Output the (x, y) coordinate of the center of the cell containing the given text.  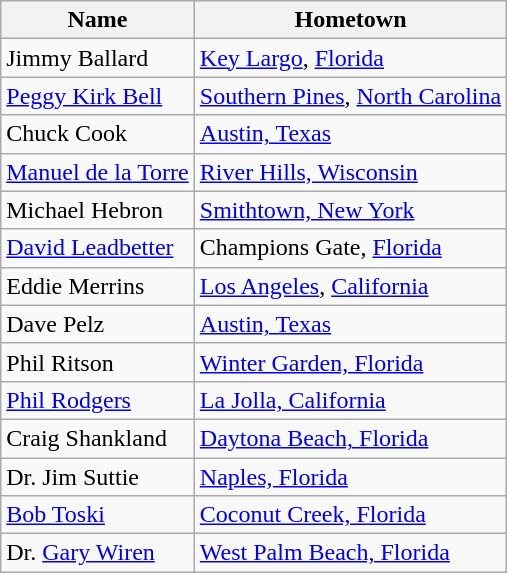
Dr. Gary Wiren (98, 553)
Smithtown, New York (350, 210)
Dave Pelz (98, 324)
West Palm Beach, Florida (350, 553)
La Jolla, California (350, 400)
Michael Hebron (98, 210)
Peggy Kirk Bell (98, 96)
Winter Garden, Florida (350, 362)
Name (98, 20)
Champions Gate, Florida (350, 248)
Chuck Cook (98, 134)
River Hills, Wisconsin (350, 172)
Craig Shankland (98, 438)
Daytona Beach, Florida (350, 438)
David Leadbetter (98, 248)
Dr. Jim Suttie (98, 477)
Jimmy Ballard (98, 58)
Eddie Merrins (98, 286)
Los Angeles, California (350, 286)
Southern Pines, North Carolina (350, 96)
Hometown (350, 20)
Manuel de la Torre (98, 172)
Phil Rodgers (98, 400)
Phil Ritson (98, 362)
Bob Toski (98, 515)
Naples, Florida (350, 477)
Key Largo, Florida (350, 58)
Coconut Creek, Florida (350, 515)
